Scan for the cell matching the given text and deliver its (x, y) coordinate at center. 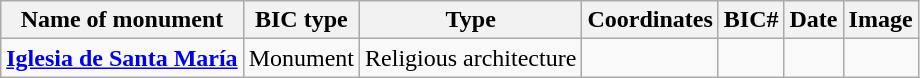
Iglesia de Santa María (122, 58)
Name of monument (122, 20)
BIC type (301, 20)
Religious architecture (471, 58)
Image (880, 20)
BIC# (751, 20)
Monument (301, 58)
Type (471, 20)
Date (814, 20)
Coordinates (650, 20)
